Provide the [x, y] coordinate of the cell's center where the given text is located.  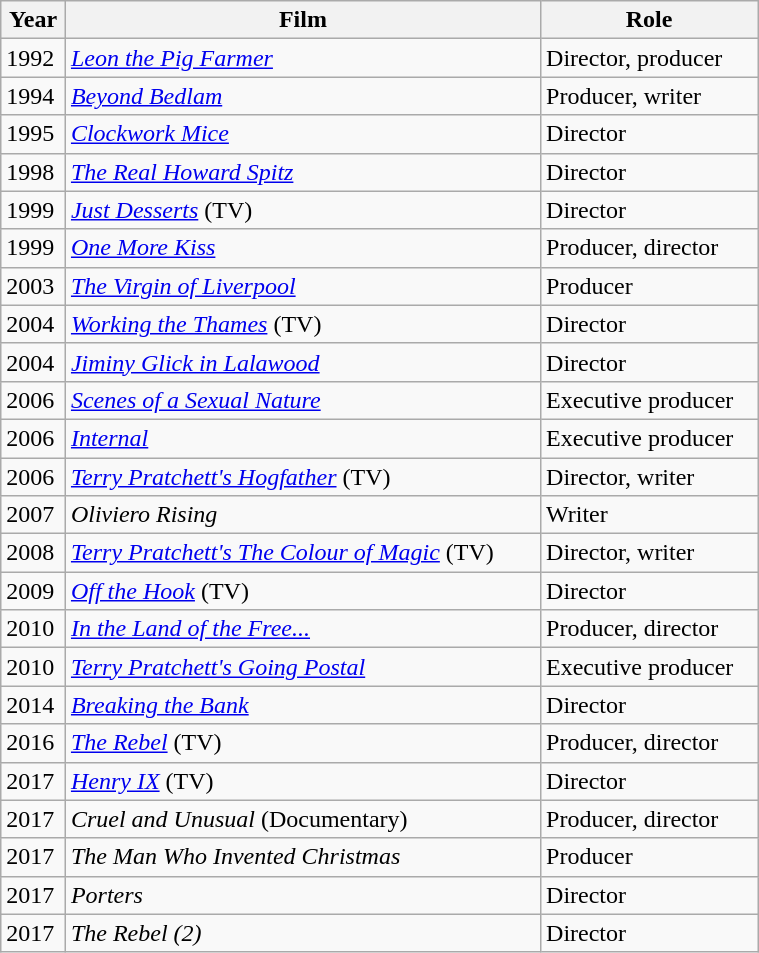
The Virgin of Liverpool [302, 286]
Terry Pratchett's The Colour of Magic (TV) [302, 553]
2016 [34, 743]
Breaking the Bank [302, 705]
Off the Hook (TV) [302, 591]
Scenes of a Sexual Nature [302, 400]
1998 [34, 172]
One More Kiss [302, 248]
Writer [650, 515]
Terry Pratchett's Hogfather (TV) [302, 477]
In the Land of the Free... [302, 629]
Role [650, 20]
2008 [34, 553]
The Real Howard Spitz [302, 172]
Terry Pratchett's Going Postal [302, 667]
Working the Thames (TV) [302, 324]
1995 [34, 134]
2014 [34, 705]
2003 [34, 286]
Oliviero Rising [302, 515]
2007 [34, 515]
1992 [34, 58]
1994 [34, 96]
Porters [302, 895]
Cruel and Unusual (Documentary) [302, 819]
Year [34, 20]
Beyond Bedlam [302, 96]
The Rebel (TV) [302, 743]
Clockwork Mice [302, 134]
Jiminy Glick in Lalawood [302, 362]
Leon the Pig Farmer [302, 58]
Producer, writer [650, 96]
2009 [34, 591]
Director, producer [650, 58]
Just Desserts (TV) [302, 210]
The Rebel (2) [302, 933]
Internal [302, 438]
Film [302, 20]
The Man Who Invented Christmas [302, 857]
Henry IX (TV) [302, 781]
